Detect which cell encompasses the target text, then output its (X, Y) center coordinate. 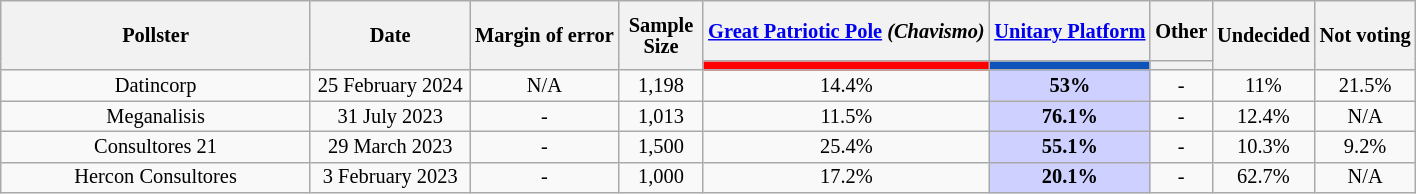
Sample Size (662, 35)
31 July 2023 (390, 116)
Date (390, 35)
Not voting (1366, 35)
Pollster (156, 35)
10.3% (1264, 146)
17.2% (846, 178)
20.1% (1070, 178)
62.7% (1264, 178)
Undecided (1264, 35)
11.5% (846, 116)
1,500 (662, 146)
21.5% (1366, 86)
Hercon Consultores (156, 178)
Meganalisis (156, 116)
Unitary Platform (1070, 30)
Other (1181, 30)
1,013 (662, 116)
Consultores 21 (156, 146)
53% (1070, 86)
Great Patriotic Pole (Chavismo) (846, 30)
25 February 2024 (390, 86)
55.1% (1070, 146)
11% (1264, 86)
Datincorp (156, 86)
1,000 (662, 178)
25.4% (846, 146)
3 February 2023 (390, 178)
1,198 (662, 86)
76.1% (1070, 116)
14.4% (846, 86)
29 March 2023 (390, 146)
Margin of error (544, 35)
9.2% (1366, 146)
12.4% (1264, 116)
